Search for the cell housing the specified text and yield its (X, Y) center coordinate. 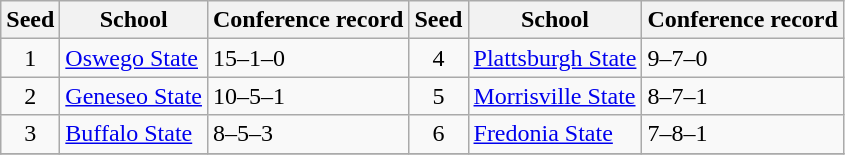
Plattsburgh State (555, 58)
10–5–1 (308, 96)
Oswego State (134, 58)
Buffalo State (134, 134)
3 (30, 134)
Fredonia State (555, 134)
7–8–1 (742, 134)
15–1–0 (308, 58)
8–7–1 (742, 96)
5 (438, 96)
1 (30, 58)
6 (438, 134)
2 (30, 96)
4 (438, 58)
8–5–3 (308, 134)
Morrisville State (555, 96)
Geneseo State (134, 96)
9–7–0 (742, 58)
